Return (x, y) of the center of cell containing provided text 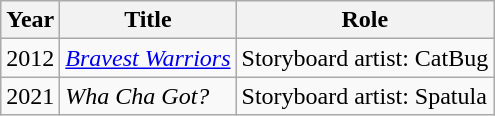
Bravest Warriors (148, 58)
Title (148, 20)
Wha Cha Got? (148, 96)
Role (365, 20)
Storyboard artist: Spatula (365, 96)
2012 (30, 58)
2021 (30, 96)
Storyboard artist: CatBug (365, 58)
Year (30, 20)
